Determine the [X, Y] coordinate at the center of the cell enclosing the given text.  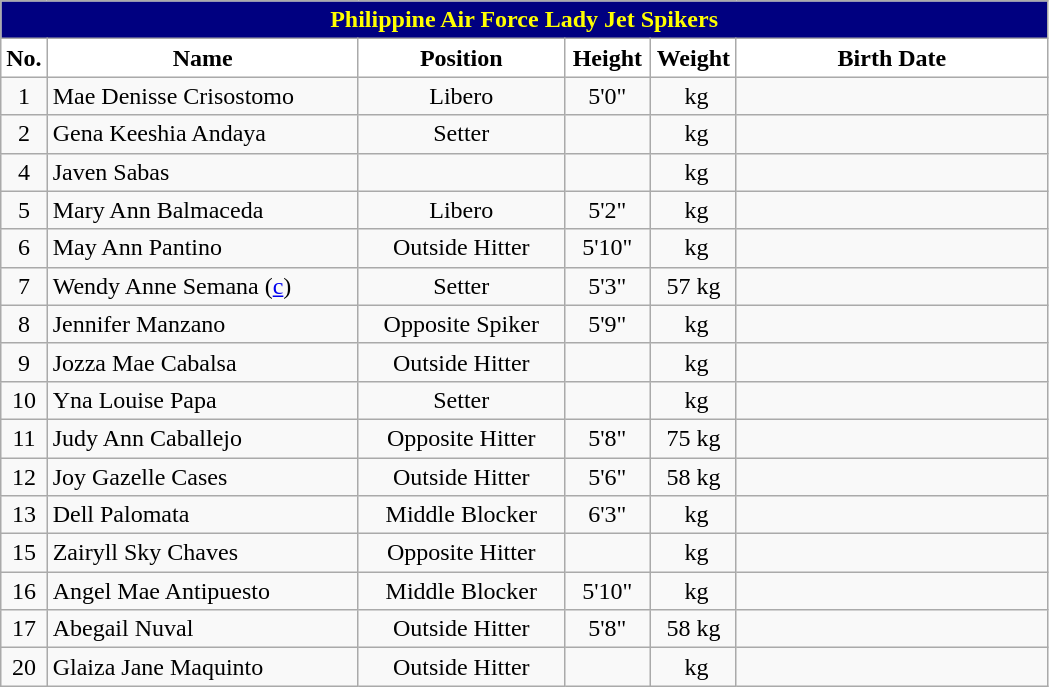
5'9" [607, 324]
Jennifer Manzano [202, 324]
Judy Ann Caballejo [202, 438]
6 [24, 248]
Joy Gazelle Cases [202, 477]
Mae Denisse Crisostomo [202, 96]
10 [24, 400]
Weight [693, 58]
11 [24, 438]
5'6" [607, 477]
15 [24, 553]
57 kg [693, 286]
Javen Sabas [202, 172]
5'2" [607, 210]
7 [24, 286]
Angel Mae Antipuesto [202, 591]
Opposite Spiker [461, 324]
13 [24, 515]
Dell Palomata [202, 515]
5'3" [607, 286]
Birth Date [892, 58]
Mary Ann Balmaceda [202, 210]
Zairyll Sky Chaves [202, 553]
16 [24, 591]
Name [202, 58]
9 [24, 362]
Wendy Anne Semana (c) [202, 286]
4 [24, 172]
75 kg [693, 438]
17 [24, 629]
Position [461, 58]
2 [24, 134]
12 [24, 477]
Yna Louise Papa [202, 400]
Gena Keeshia Andaya [202, 134]
No. [24, 58]
Philippine Air Force Lady Jet Spikers [524, 20]
May Ann Pantino [202, 248]
8 [24, 324]
Jozza Mae Cabalsa [202, 362]
Height [607, 58]
5'0" [607, 96]
20 [24, 667]
5 [24, 210]
Abegail Nuval [202, 629]
1 [24, 96]
Glaiza Jane Maquinto [202, 667]
6'3" [607, 515]
